Pinpoint the cell where the given text exists, returning its [X, Y] midpoint coordinate. 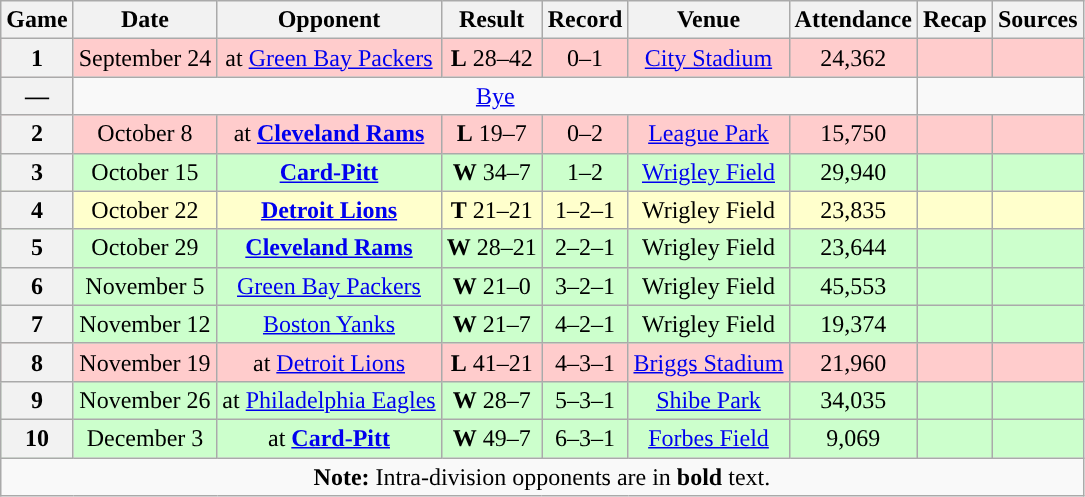
15,750 [853, 134]
W 49–7 [492, 438]
November 26 [145, 400]
— [37, 96]
9,069 [853, 438]
34,035 [853, 400]
9 [37, 400]
Venue [708, 20]
21,960 [853, 362]
November 5 [145, 286]
1–2–1 [585, 210]
3–2–1 [585, 286]
0–1 [585, 58]
Note: Intra-division opponents are in bold text. [542, 477]
Forbes Field [708, 438]
W 34–7 [492, 172]
1 [37, 58]
at Detroit Lions [329, 362]
Shibe Park [708, 400]
2–2–1 [585, 248]
Briggs Stadium [708, 362]
October 8 [145, 134]
6 [37, 286]
29,940 [853, 172]
at Card-Pitt [329, 438]
Cleveland Rams [329, 248]
Opponent [329, 20]
at Philadelphia Eagles [329, 400]
L 28–42 [492, 58]
Attendance [853, 20]
3 [37, 172]
19,374 [853, 324]
4–2–1 [585, 324]
at Green Bay Packers [329, 58]
45,553 [853, 286]
City Stadium [708, 58]
4–3–1 [585, 362]
L 41–21 [492, 362]
Date [145, 20]
5–3–1 [585, 400]
Bye [495, 96]
Game [37, 20]
League Park [708, 134]
W 28–7 [492, 400]
23,835 [853, 210]
4 [37, 210]
October 29 [145, 248]
W 21–7 [492, 324]
Result [492, 20]
October 15 [145, 172]
Record [585, 20]
5 [37, 248]
Green Bay Packers [329, 286]
7 [37, 324]
Sources [1038, 20]
Recap [954, 20]
W 21–0 [492, 286]
L 19–7 [492, 134]
November 12 [145, 324]
October 22 [145, 210]
T 21–21 [492, 210]
Detroit Lions [329, 210]
6–3–1 [585, 438]
1–2 [585, 172]
W 28–21 [492, 248]
Boston Yanks [329, 324]
0–2 [585, 134]
Card-Pitt [329, 172]
23,644 [853, 248]
at Cleveland Rams [329, 134]
8 [37, 362]
November 19 [145, 362]
24,362 [853, 58]
September 24 [145, 58]
2 [37, 134]
December 3 [145, 438]
10 [37, 438]
